For the text-containing cell, return its midpoint in [x, y] coordinate format. 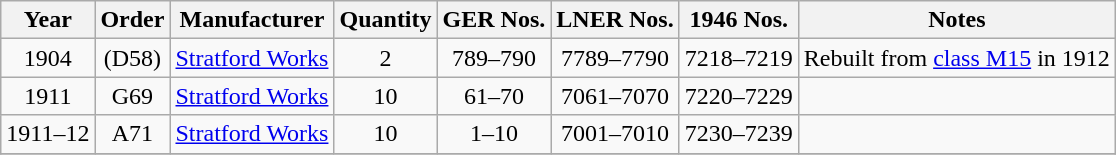
1911 [48, 96]
GER Nos. [494, 20]
1911–12 [48, 134]
LNER Nos. [615, 20]
1904 [48, 58]
Notes [956, 20]
Manufacturer [252, 20]
Order [132, 20]
7001–7010 [615, 134]
1946 Nos. [738, 20]
7230–7239 [738, 134]
7218–7219 [738, 58]
1–10 [494, 134]
(D58) [132, 58]
G69 [132, 96]
Rebuilt from class M15 in 1912 [956, 58]
A71 [132, 134]
7061–7070 [615, 96]
Quantity [386, 20]
2 [386, 58]
61–70 [494, 96]
789–790 [494, 58]
7220–7229 [738, 96]
7789–7790 [615, 58]
Year [48, 20]
